Capture the cell that displays the provided text and extract its [X, Y] central coordinate. 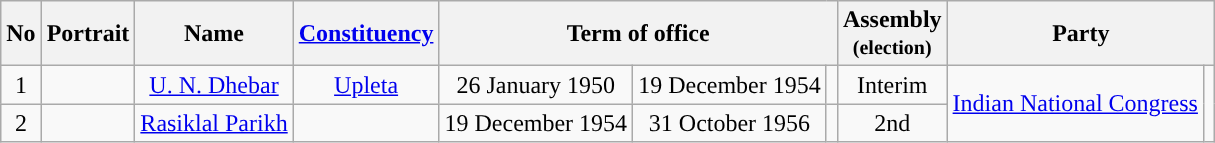
Term of office [638, 34]
Indian National Congress [1075, 104]
Rasiklal Parikh [214, 123]
1 [21, 85]
Upleta [366, 85]
No [21, 34]
Interim [892, 85]
Constituency [366, 34]
31 October 1956 [730, 123]
Portrait [88, 34]
U. N. Dhebar [214, 85]
Assembly(election) [892, 34]
2nd [892, 123]
2 [21, 123]
26 January 1950 [536, 85]
Party [1080, 34]
Name [214, 34]
